Identify which cell holds the provided text, then report its (x, y) central coordinate. 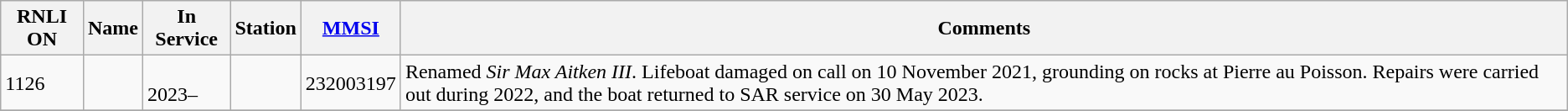
Comments (983, 29)
In Service (186, 29)
RNLI ON (42, 29)
1126 (42, 82)
MMSI (350, 29)
232003197 (350, 82)
2023– (186, 82)
Station (266, 29)
Name (112, 29)
